Determine the [x, y] coordinate at the center of the cell enclosing the given text.  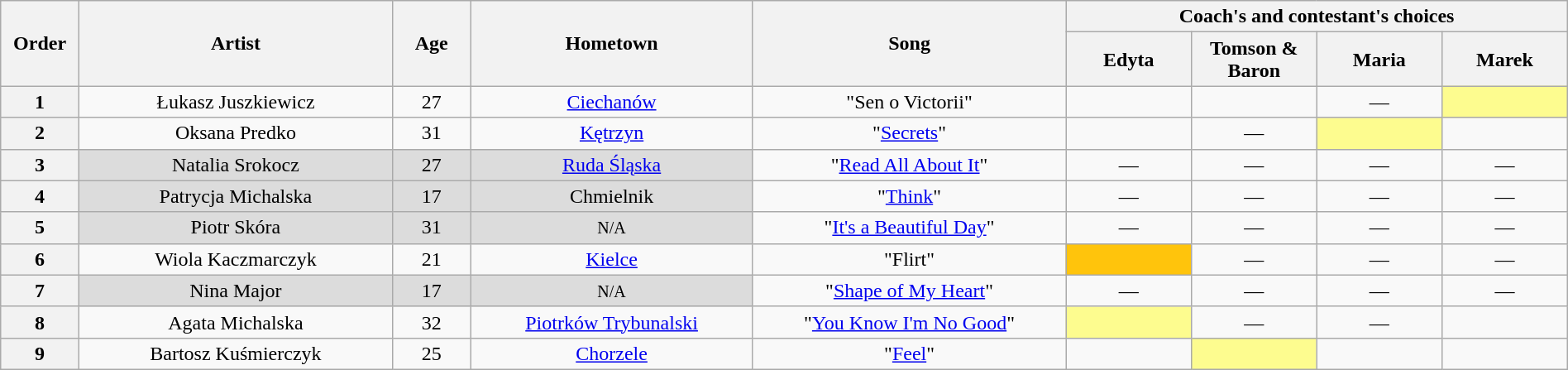
8 [40, 322]
"Secrets" [910, 133]
6 [40, 259]
2 [40, 133]
Chorzele [612, 353]
Age [432, 43]
32 [432, 322]
Kętrzyn [612, 133]
Chmielnik [612, 196]
Song [910, 43]
"Sen o Victorii" [910, 102]
1 [40, 102]
Piotrków Trybunalski [612, 322]
Ciechanów [612, 102]
21 [432, 259]
Order [40, 43]
"Shape of My Heart" [910, 291]
Wiola Kaczmarczyk [235, 259]
"Flirt" [910, 259]
"Feel" [910, 353]
Piotr Skóra [235, 228]
Agata Michalska [235, 322]
Natalia Srokocz [235, 165]
9 [40, 353]
"You Know I'm No Good" [910, 322]
Marek [1505, 60]
Nina Major [235, 291]
Coach's and contestant's choices [1317, 17]
"Think" [910, 196]
7 [40, 291]
3 [40, 165]
Tomson & Baron [1255, 60]
Hometown [612, 43]
Artist [235, 43]
Oksana Predko [235, 133]
Łukasz Juszkiewicz [235, 102]
Patrycja Michalska [235, 196]
4 [40, 196]
Bartosz Kuśmierczyk [235, 353]
5 [40, 228]
Edyta [1129, 60]
Ruda Śląska [612, 165]
"Read All About It" [910, 165]
Kielce [612, 259]
25 [432, 353]
Maria [1379, 60]
"It's a Beautiful Day" [910, 228]
